Return the [x, y] coordinate for the center point of the cell that contains the specified text.  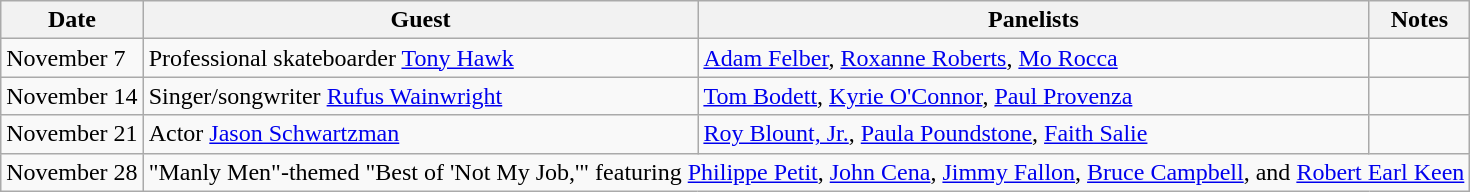
Panelists [1034, 20]
November 21 [72, 134]
Tom Bodett, Kyrie O'Connor, Paul Provenza [1034, 96]
Professional skateboarder Tony Hawk [420, 58]
Adam Felber, Roxanne Roberts, Mo Rocca [1034, 58]
November 28 [72, 172]
Singer/songwriter Rufus Wainwright [420, 96]
Roy Blount, Jr., Paula Poundstone, Faith Salie [1034, 134]
Guest [420, 20]
Date [72, 20]
November 7 [72, 58]
November 14 [72, 96]
Notes [1420, 20]
Actor Jason Schwartzman [420, 134]
"Manly Men"-themed "Best of 'Not My Job,'" featuring Philippe Petit, John Cena, Jimmy Fallon, Bruce Campbell, and Robert Earl Keen [806, 172]
